Scan for the cell matching the given text and deliver its [X, Y] coordinate at center. 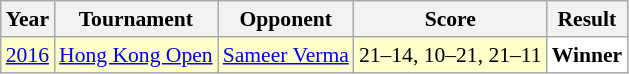
Opponent [286, 19]
Winner [588, 55]
Score [450, 19]
Sameer Verma [286, 55]
2016 [28, 55]
Tournament [136, 19]
Year [28, 19]
Result [588, 19]
21–14, 10–21, 21–11 [450, 55]
Hong Kong Open [136, 55]
